From the cell containing the given text, extract its center point as [X, Y] coordinate. 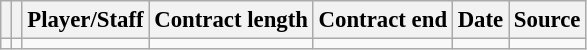
Date [480, 20]
Contract length [231, 20]
Player/Staff [86, 20]
Contract end [382, 20]
Source [548, 20]
